Detect which cell encompasses the target text, then output its (X, Y) center coordinate. 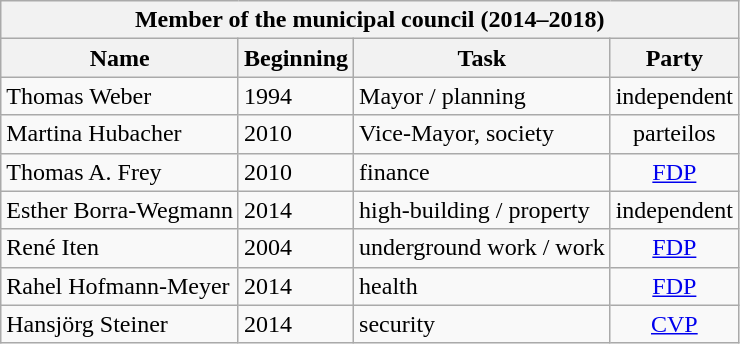
Task (482, 58)
underground work / work (482, 248)
Martina Hubacher (120, 134)
Beginning (296, 58)
security (482, 324)
CVP (674, 324)
2004 (296, 248)
Thomas Weber (120, 96)
Party (674, 58)
Name (120, 58)
finance (482, 172)
1994 (296, 96)
Member of the municipal council (2014–2018) (370, 20)
Esther Borra-Wegmann (120, 210)
Mayor / planning (482, 96)
Rahel Hofmann-Meyer (120, 286)
parteilos (674, 134)
health (482, 286)
René Iten (120, 248)
Thomas A. Frey (120, 172)
Hansjörg Steiner (120, 324)
Vice-Mayor, society (482, 134)
high-building / property (482, 210)
